From the cell containing the given text, extract its center point as [X, Y] coordinate. 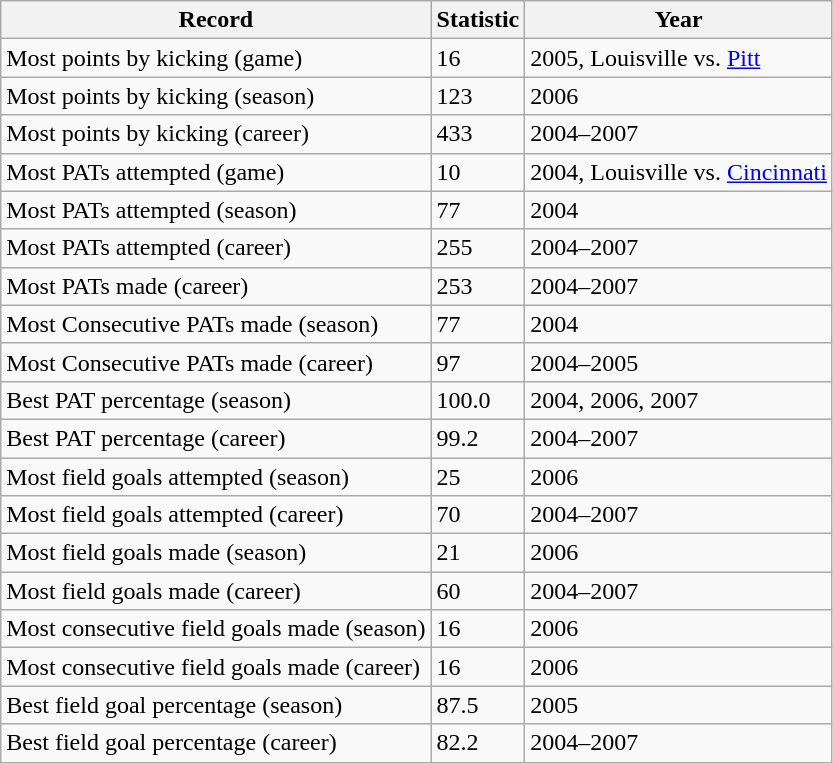
99.2 [478, 438]
Most field goals made (season) [216, 553]
Record [216, 20]
97 [478, 362]
Most points by kicking (game) [216, 58]
Most PATs attempted (career) [216, 248]
21 [478, 553]
70 [478, 515]
Most PATs attempted (season) [216, 210]
Most points by kicking (season) [216, 96]
2005, Louisville vs. Pitt [679, 58]
Most PATs made (career) [216, 286]
10 [478, 172]
87.5 [478, 705]
Most field goals attempted (career) [216, 515]
100.0 [478, 400]
Most field goals attempted (season) [216, 477]
Statistic [478, 20]
Most consecutive field goals made (career) [216, 667]
82.2 [478, 743]
25 [478, 477]
2004–2005 [679, 362]
255 [478, 248]
Most consecutive field goals made (season) [216, 629]
123 [478, 96]
2004, Louisville vs. Cincinnati [679, 172]
Year [679, 20]
253 [478, 286]
Best field goal percentage (career) [216, 743]
433 [478, 134]
Best PAT percentage (season) [216, 400]
Most Consecutive PATs made (career) [216, 362]
Most PATs attempted (game) [216, 172]
60 [478, 591]
2005 [679, 705]
Most field goals made (career) [216, 591]
Best PAT percentage (career) [216, 438]
2004, 2006, 2007 [679, 400]
Best field goal percentage (season) [216, 705]
Most points by kicking (career) [216, 134]
Most Consecutive PATs made (season) [216, 324]
